Find where the given text appears and provide that cell's center as (x, y) coordinate. 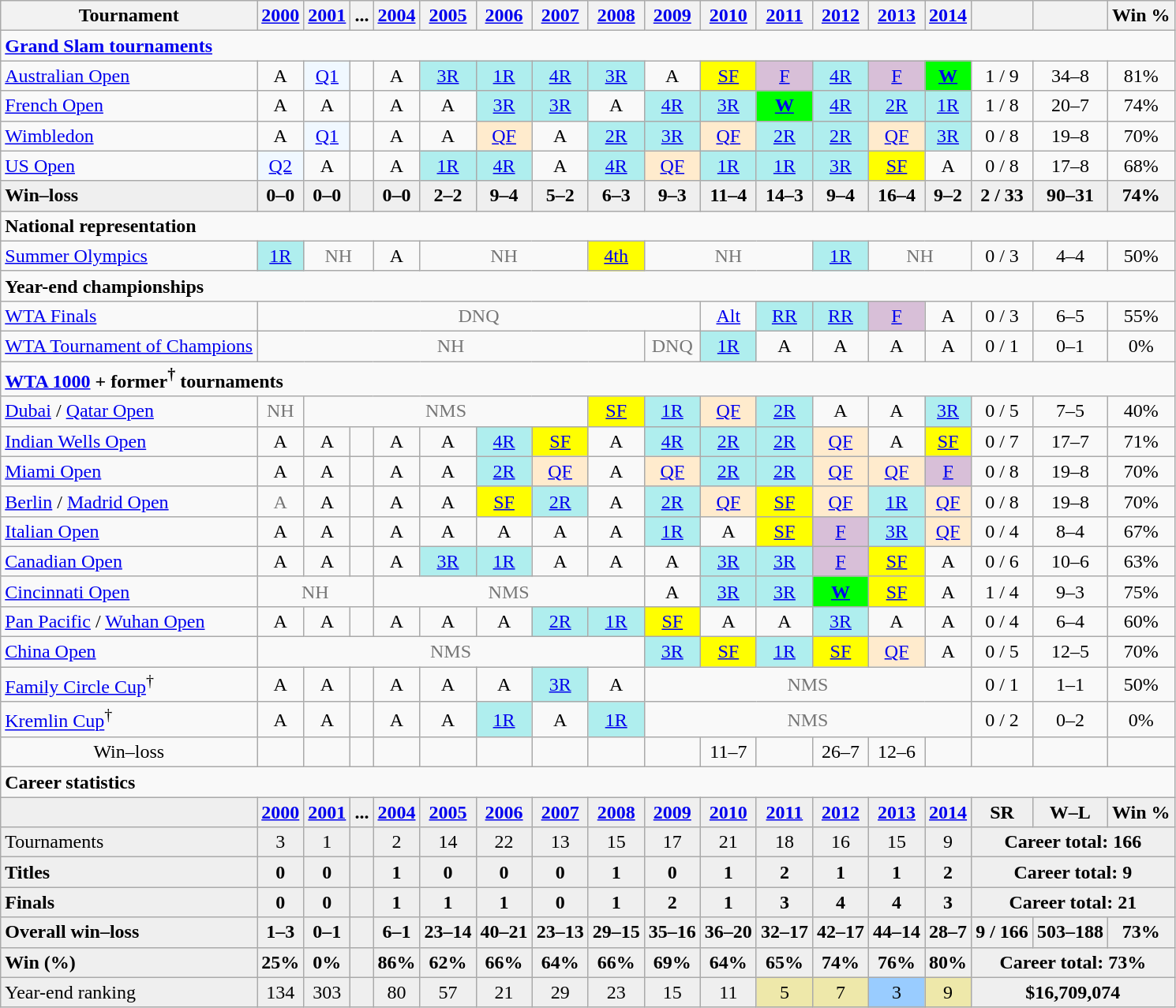
National representation (587, 226)
WTA Finals (129, 316)
22 (504, 842)
12–5 (1070, 652)
Canadian Open (129, 561)
1–1 (1070, 685)
Titles (129, 872)
7–5 (1070, 411)
55% (1141, 316)
75% (1141, 591)
9–2 (949, 196)
Dubai / Qatar Open (129, 411)
1 / 9 (1002, 76)
71% (1141, 441)
65% (785, 962)
1 / 4 (1002, 591)
23 (616, 992)
69% (672, 962)
China Open (129, 652)
WTA 1000 + former† tournaments (587, 379)
80% (949, 962)
2–2 (448, 196)
Cincinnati Open (129, 591)
9 / 166 (1002, 932)
76% (897, 962)
68% (1141, 166)
1–3 (281, 932)
Summer Olympics (129, 256)
Q2 (281, 166)
60% (1141, 621)
503–188 (1070, 932)
6–5 (1070, 316)
WTA Tournament of Champions (129, 346)
1 / 8 (1002, 106)
Career total: 21 (1073, 902)
81% (1141, 76)
11–4 (728, 196)
26–7 (840, 752)
67% (1141, 531)
303 (327, 992)
44–14 (897, 932)
Pan Pacific / Wuhan Open (129, 621)
French Open (129, 106)
8–4 (1070, 531)
63% (1141, 561)
Miami Open (129, 471)
40–21 (504, 932)
US Open (129, 166)
5 (785, 992)
23–14 (448, 932)
Australian Open (129, 76)
6–3 (616, 196)
25% (281, 962)
20–7 (1070, 106)
6–1 (396, 932)
14 (448, 842)
90–31 (1070, 196)
134 (281, 992)
62% (448, 962)
28–7 (949, 932)
Grand Slam tournaments (587, 46)
29–15 (616, 932)
Year-end ranking (129, 992)
80 (396, 992)
Tournament (129, 16)
14–3 (785, 196)
5–2 (560, 196)
Career total: 166 (1073, 842)
4–4 (1070, 256)
0 / 2 (1002, 720)
57 (448, 992)
42–17 (840, 932)
17–7 (1070, 441)
2 / 33 (1002, 196)
Alt (728, 316)
Kremlin Cup† (129, 720)
40% (1141, 411)
18 (785, 842)
11 (728, 992)
16 (840, 842)
Year-end championships (587, 286)
0 / 7 (1002, 441)
Family Circle Cup† (129, 685)
Tournaments (129, 842)
W–L (1070, 812)
86% (396, 962)
SR (1002, 812)
29 (560, 992)
Berlin / Madrid Open (129, 501)
Win (%) (129, 962)
11–7 (728, 752)
32–17 (785, 932)
$16,709,074 (1073, 992)
0–2 (1070, 720)
4th (616, 256)
17 (672, 842)
16–4 (897, 196)
Overall win–loss (129, 932)
6–4 (1070, 621)
Italian Open (129, 531)
17–8 (1070, 166)
Finals (129, 902)
Career total: 73% (1073, 962)
0 / 6 (1002, 561)
13 (560, 842)
12–6 (897, 752)
36–20 (728, 932)
Indian Wells Open (129, 441)
34–8 (1070, 76)
23–13 (560, 932)
73% (1141, 932)
Career total: 9 (1073, 872)
Wimbledon (129, 136)
35–16 (672, 932)
10–6 (1070, 561)
7 (840, 992)
Career statistics (587, 782)
